Provide the (X, Y) coordinate of the cell's center where the given text is located.  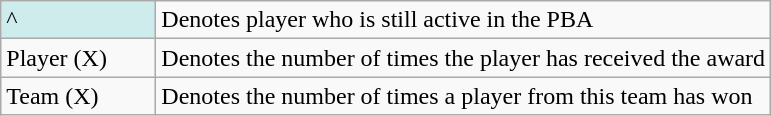
Denotes the number of times a player from this team has won (464, 96)
Player (X) (78, 58)
^ (78, 20)
Denotes the number of times the player has received the award (464, 58)
Denotes player who is still active in the PBA (464, 20)
Team (X) (78, 96)
